Capture the cell that displays the provided text and extract its (X, Y) central coordinate. 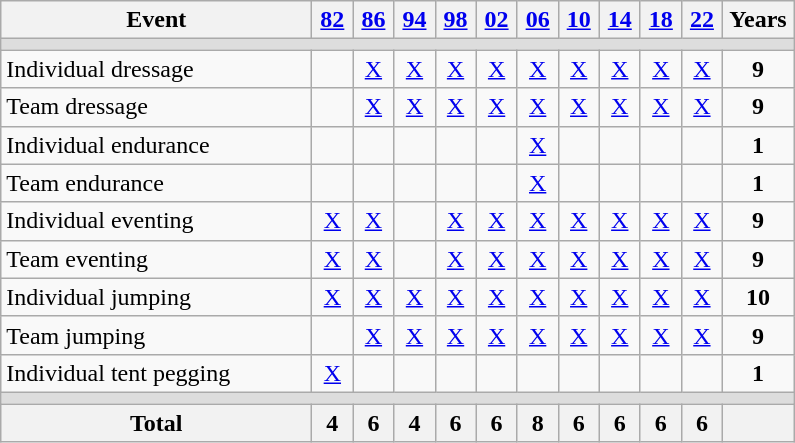
Team jumping (156, 335)
22 (702, 20)
Total (156, 423)
Event (156, 20)
8 (538, 423)
86 (374, 20)
02 (496, 20)
Individual tent pegging (156, 373)
14 (620, 20)
Individual jumping (156, 297)
Team dressage (156, 107)
Years (758, 20)
82 (332, 20)
06 (538, 20)
Team eventing (156, 259)
Individual dressage (156, 69)
Team endurance (156, 183)
Individual endurance (156, 145)
Individual eventing (156, 221)
94 (414, 20)
98 (456, 20)
18 (660, 20)
